Capture the cell that displays the provided text and extract its [x, y] central coordinate. 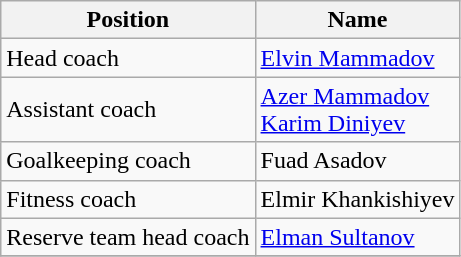
Elvin Mammadov [358, 58]
Assistant coach [128, 110]
Head coach [128, 58]
Fuad Asadov [358, 161]
Position [128, 20]
Elmir Khankishiyev [358, 199]
Goalkeeping coach [128, 161]
Azer Mammadov Karim Diniyev [358, 110]
Name [358, 20]
Reserve team head coach [128, 237]
Elman Sultanov [358, 237]
Fitness coach [128, 199]
